Find where the given text appears and provide that cell's center as [X, Y] coordinate. 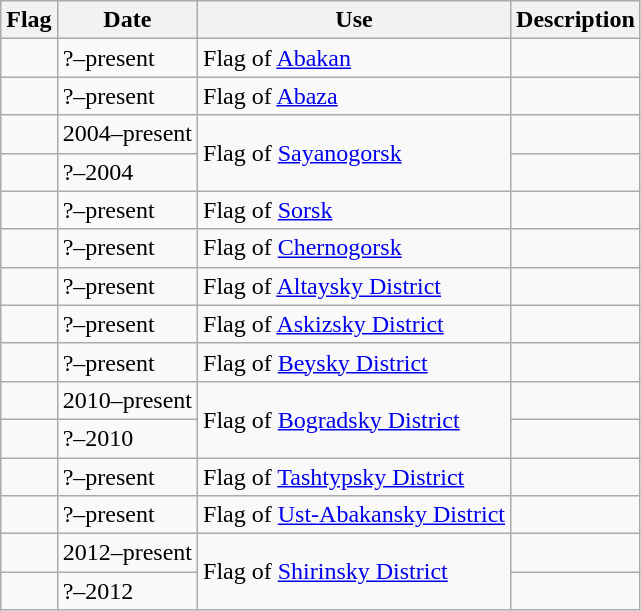
Description [576, 20]
Flag of Chernogorsk [354, 248]
Flag of Sorsk [354, 210]
?–2012 [127, 591]
2012–present [127, 553]
2010–present [127, 400]
Flag of Abaza [354, 96]
Use [354, 20]
Flag of Abakan [354, 58]
Flag of Sayanogorsk [354, 153]
Flag [29, 20]
Flag of Altaysky District [354, 286]
Flag of Shirinsky District [354, 572]
Flag of Askizsky District [354, 324]
Date [127, 20]
Flag of Beysky District [354, 362]
Flag of Ust-Abakansky District [354, 515]
Flag of Tashtypsky District [354, 477]
?–2010 [127, 438]
?–2004 [127, 172]
2004–present [127, 134]
Flag of Bogradsky District [354, 419]
